Search for the cell housing the specified text and yield its [X, Y] center coordinate. 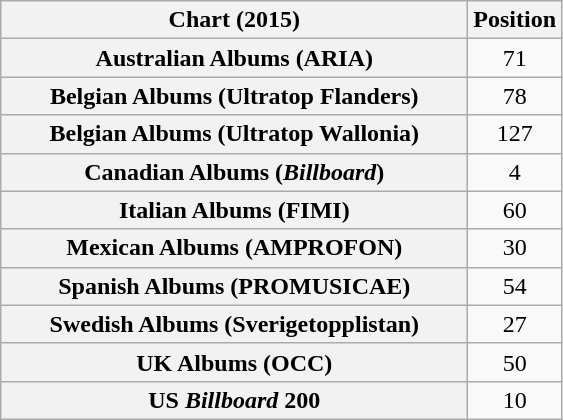
Canadian Albums (Billboard) [234, 172]
Belgian Albums (Ultratop Flanders) [234, 96]
Australian Albums (ARIA) [234, 58]
27 [515, 324]
Mexican Albums (AMPROFON) [234, 248]
Position [515, 20]
54 [515, 286]
50 [515, 362]
Swedish Albums (Sverigetopplistan) [234, 324]
Italian Albums (FIMI) [234, 210]
60 [515, 210]
30 [515, 248]
78 [515, 96]
4 [515, 172]
Belgian Albums (Ultratop Wallonia) [234, 134]
UK Albums (OCC) [234, 362]
10 [515, 400]
US Billboard 200 [234, 400]
Spanish Albums (PROMUSICAE) [234, 286]
127 [515, 134]
71 [515, 58]
Chart (2015) [234, 20]
